Provide the (X, Y) coordinate of the cell's center where the given text is located.  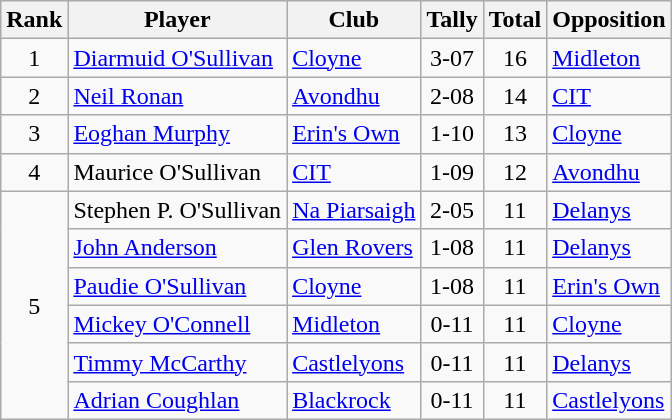
Stephen P. O'Sullivan (178, 210)
Total (515, 20)
3-07 (452, 58)
Club (354, 20)
3 (34, 134)
Paudie O'Sullivan (178, 286)
Diarmuid O'Sullivan (178, 58)
2-05 (452, 210)
1-10 (452, 134)
5 (34, 305)
2 (34, 96)
Tally (452, 20)
Player (178, 20)
Adrian Coughlan (178, 400)
Mickey O'Connell (178, 324)
Opposition (609, 20)
1-09 (452, 172)
Na Piarsaigh (354, 210)
Timmy McCarthy (178, 362)
Blackrock (354, 400)
4 (34, 172)
Rank (34, 20)
12 (515, 172)
1 (34, 58)
Maurice O'Sullivan (178, 172)
16 (515, 58)
John Anderson (178, 248)
Glen Rovers (354, 248)
14 (515, 96)
Eoghan Murphy (178, 134)
Neil Ronan (178, 96)
13 (515, 134)
2-08 (452, 96)
